Scan for the cell matching the given text and deliver its (X, Y) coordinate at center. 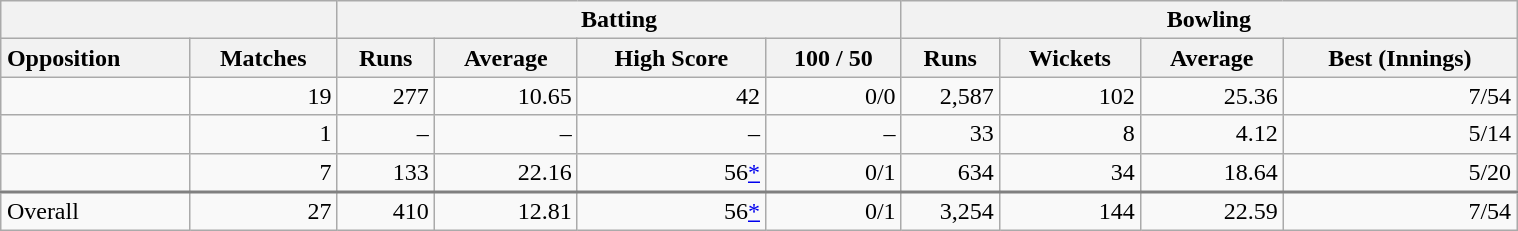
4.12 (1212, 134)
Wickets (1070, 58)
22.59 (1212, 212)
Bowling (1209, 20)
5/14 (1400, 134)
27 (263, 212)
42 (671, 96)
102 (1070, 96)
34 (1070, 172)
5/20 (1400, 172)
1 (263, 134)
634 (950, 172)
Overall (95, 212)
100 / 50 (834, 58)
33 (950, 134)
8 (1070, 134)
12.81 (506, 212)
133 (386, 172)
144 (1070, 212)
0/0 (834, 96)
Batting (619, 20)
High Score (671, 58)
Best (Innings) (1400, 58)
22.16 (506, 172)
277 (386, 96)
7 (263, 172)
10.65 (506, 96)
Opposition (95, 58)
3,254 (950, 212)
410 (386, 212)
18.64 (1212, 172)
2,587 (950, 96)
19 (263, 96)
Matches (263, 58)
25.36 (1212, 96)
